Find where the given text appears and provide that cell's center as [X, Y] coordinate. 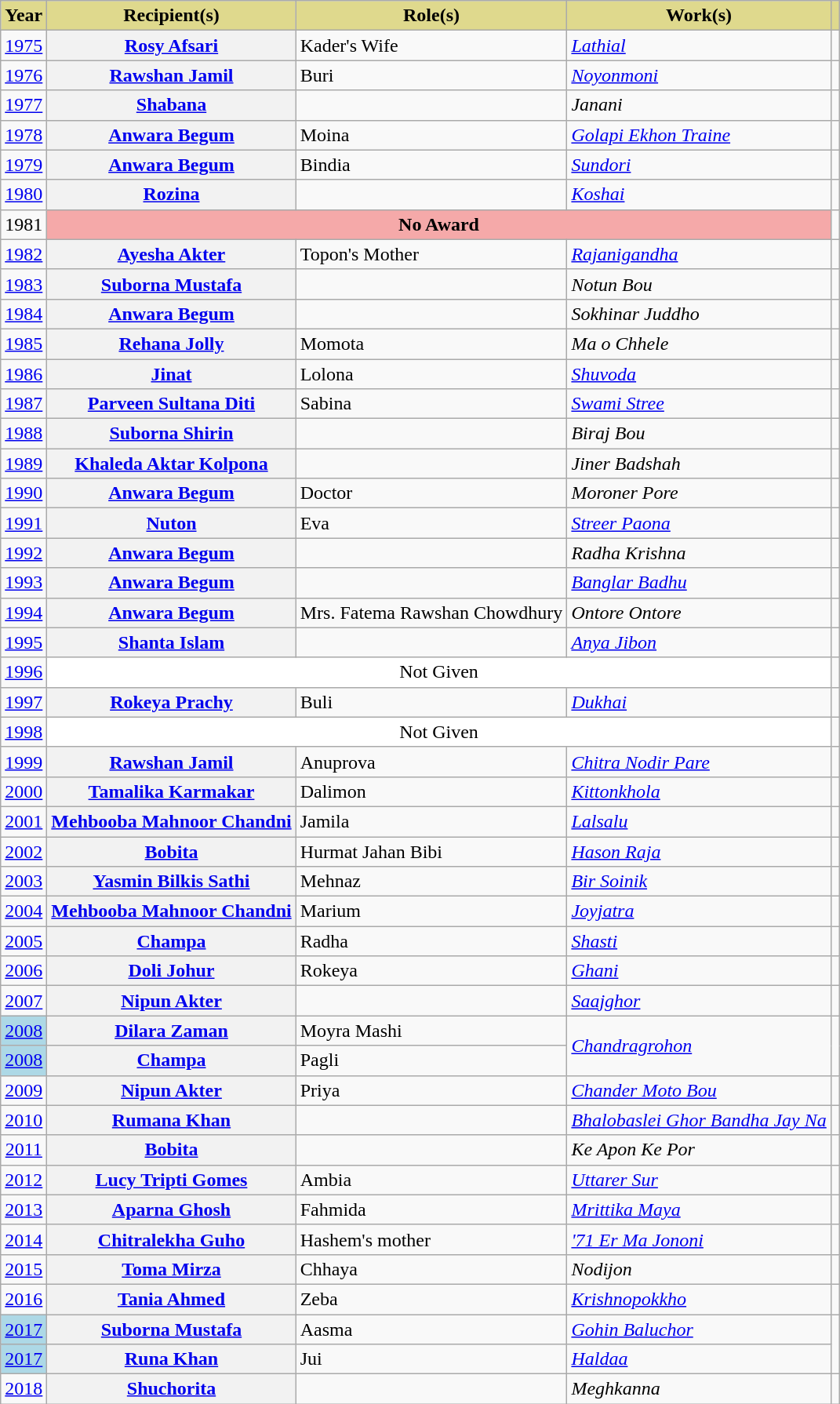
1978 [24, 135]
Janani [699, 105]
2006 [24, 971]
Moina [431, 135]
Dukhai [699, 702]
Jamila [431, 821]
2015 [24, 1269]
Yasmin Bilkis Sathi [171, 882]
Jiner Badshah [699, 464]
2013 [24, 1209]
Shuvoda [699, 374]
1994 [24, 613]
Golapi Ekhon Traine [699, 135]
1984 [24, 314]
Anya Jibon [699, 642]
2016 [24, 1299]
Aasma [431, 1329]
Chandragrohon [699, 1046]
1977 [24, 105]
Hurmat Jahan Bibi [431, 851]
2010 [24, 1120]
Parveen Sultana Diti [171, 404]
Chitra Nodir Pare [699, 762]
2018 [24, 1389]
Nuton [171, 523]
1991 [24, 523]
2004 [24, 911]
1998 [24, 732]
1989 [24, 464]
Buri [431, 75]
Aparna Ghosh [171, 1209]
Zeba [431, 1299]
Mrittika Maya [699, 1209]
Ghani [699, 971]
Chhaya [431, 1269]
Nodijon [699, 1269]
Radha [431, 941]
Biraj Bou [699, 434]
Moyra Mashi [431, 1031]
2014 [24, 1239]
1999 [24, 762]
1993 [24, 583]
Kittonkhola [699, 791]
Toma Mirza [171, 1269]
Saajghor [699, 1001]
Radha Krishna [699, 553]
Topon's Mother [431, 254]
Ma o Chhele [699, 344]
1988 [24, 434]
Koshai [699, 195]
2000 [24, 791]
2001 [24, 821]
Rozina [171, 195]
Anuprova [431, 762]
1980 [24, 195]
Sabina [431, 404]
Bir Soinik [699, 882]
Runa Khan [171, 1359]
1981 [24, 224]
1987 [24, 404]
Priya [431, 1090]
Hashem's mother [431, 1239]
1992 [24, 553]
1990 [24, 493]
Uttarer Sur [699, 1180]
Moroner Pore [699, 493]
Tania Ahmed [171, 1299]
Gohin Baluchor [699, 1329]
Marium [431, 911]
Role(s) [431, 16]
1986 [24, 374]
No Award [439, 224]
Lalsalu [699, 821]
Sundori [699, 165]
Doli Johur [171, 971]
Ambia [431, 1180]
Pagli [431, 1060]
Sokhinar Juddho [699, 314]
Mehnaz [431, 882]
Chitralekha Guho [171, 1239]
Krishnopokkho [699, 1299]
1975 [24, 45]
Lathial [699, 45]
Shabana [171, 105]
1995 [24, 642]
Work(s) [699, 16]
2012 [24, 1180]
2007 [24, 1001]
1976 [24, 75]
Rajanigandha [699, 254]
Banglar Badhu [699, 583]
Shanta Islam [171, 642]
Ke Apon Ke Por [699, 1150]
1996 [24, 672]
Rokeya [431, 971]
2011 [24, 1150]
Joyjatra [699, 911]
Dalimon [431, 791]
1982 [24, 254]
Ontore Ontore [699, 613]
2005 [24, 941]
Fahmida [431, 1209]
Swami Stree [699, 404]
Notun Bou [699, 284]
Suborna Shirin [171, 434]
Shuchorita [171, 1389]
Rosy Afsari [171, 45]
Dilara Zaman [171, 1031]
2003 [24, 882]
'71 Er Ma Jononi [699, 1239]
Bindia [431, 165]
Haldaa [699, 1359]
Lolona [431, 374]
Buli [431, 702]
Rokeya Prachy [171, 702]
Recipient(s) [171, 16]
Noyonmoni [699, 75]
Lucy Tripti Gomes [171, 1180]
Rumana Khan [171, 1120]
Chander Moto Bou [699, 1090]
Ayesha Akter [171, 254]
Tamalika Karmakar [171, 791]
1997 [24, 702]
Bhalobaslei Ghor Bandha Jay Na [699, 1120]
Meghkanna [699, 1389]
Rehana Jolly [171, 344]
Momota [431, 344]
Doctor [431, 493]
Jinat [171, 374]
1983 [24, 284]
1985 [24, 344]
Eva [431, 523]
2009 [24, 1090]
Jui [431, 1359]
Year [24, 16]
Mrs. Fatema Rawshan Chowdhury [431, 613]
Kader's Wife [431, 45]
Shasti [699, 941]
Streer Paona [699, 523]
1979 [24, 165]
Hason Raja [699, 851]
Khaleda Aktar Kolpona [171, 464]
2002 [24, 851]
